Locate the cell with the specified text and output its (X, Y) center coordinate. 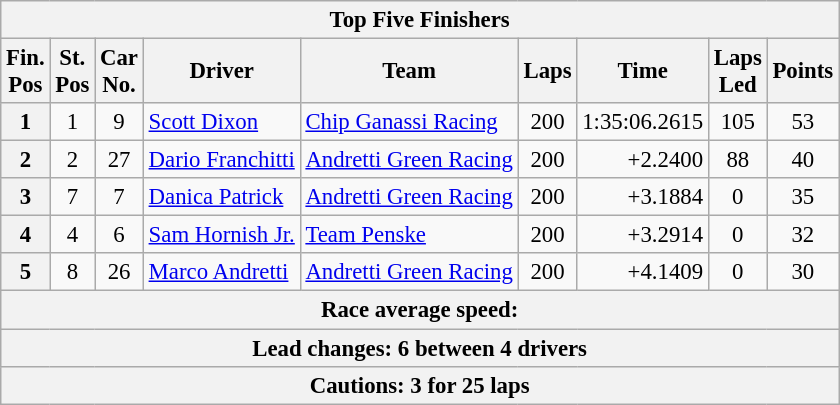
35 (802, 197)
Laps (548, 72)
Team (409, 72)
LapsLed (738, 72)
40 (802, 160)
1:35:06.2615 (642, 122)
6 (120, 235)
Chip Ganassi Racing (409, 122)
+3.2914 (642, 235)
26 (120, 273)
105 (738, 122)
30 (802, 273)
Sam Hornish Jr. (222, 235)
8 (72, 273)
5 (26, 273)
27 (120, 160)
32 (802, 235)
Points (802, 72)
Marco Andretti (222, 273)
Danica Patrick (222, 197)
Cautions: 3 for 25 laps (420, 385)
53 (802, 122)
Time (642, 72)
Top Five Finishers (420, 20)
3 (26, 197)
Fin.Pos (26, 72)
Dario Franchitti (222, 160)
Scott Dixon (222, 122)
Team Penske (409, 235)
Race average speed: (420, 310)
+3.1884 (642, 197)
St.Pos (72, 72)
88 (738, 160)
Driver (222, 72)
CarNo. (120, 72)
+2.2400 (642, 160)
Lead changes: 6 between 4 drivers (420, 348)
+4.1409 (642, 273)
9 (120, 122)
